Scan for the cell matching the given text and deliver its [X, Y] coordinate at center. 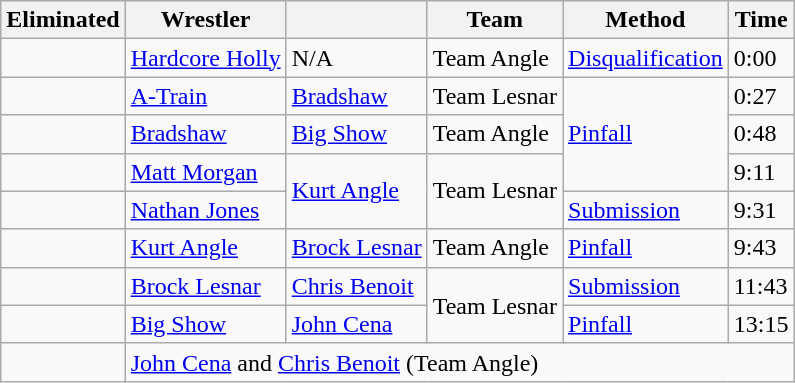
Hardcore Holly [206, 58]
11:43 [761, 286]
Team [494, 20]
0:27 [761, 96]
Method [646, 20]
Disqualification [646, 58]
Matt Morgan [206, 172]
Wrestler [206, 20]
Eliminated [63, 20]
9:11 [761, 172]
John Cena and Chris Benoit (Team Angle) [460, 362]
John Cena [356, 324]
A-Train [206, 96]
Chris Benoit [356, 286]
9:31 [761, 210]
0:00 [761, 58]
Nathan Jones [206, 210]
9:43 [761, 248]
Time [761, 20]
N/A [356, 58]
0:48 [761, 134]
13:15 [761, 324]
